Provide the (x, y) coordinate of the cell's center where the given text is located.  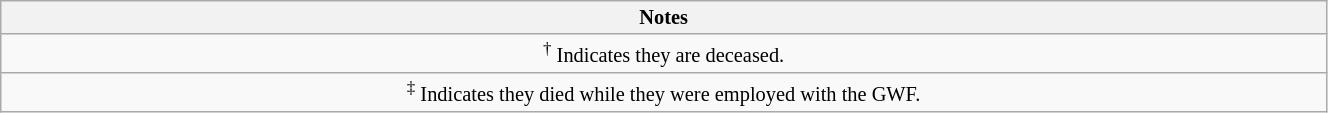
† Indicates they are deceased. (664, 54)
‡ Indicates they died while they were employed with the GWF. (664, 92)
Notes (664, 17)
